Determine the [x, y] coordinate at the center of the cell enclosing the given text.  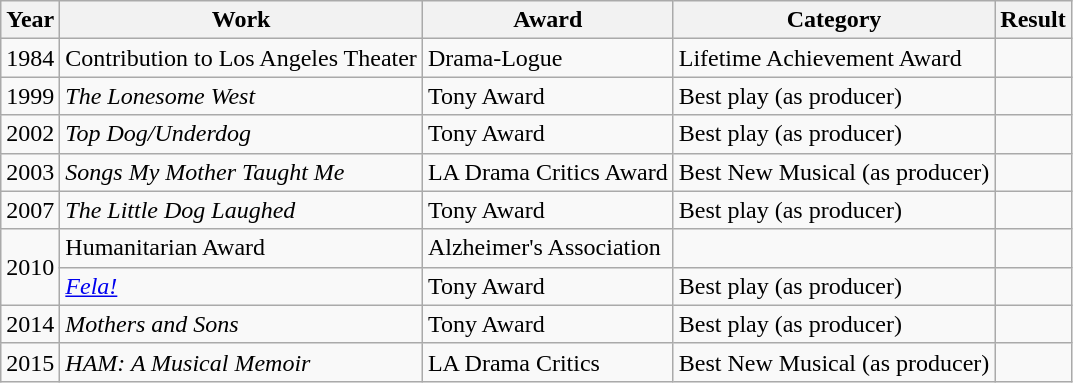
LA Drama Critics [548, 362]
The Lonesome West [242, 96]
Alzheimer's Association [548, 248]
HAM: A Musical Memoir [242, 362]
Award [548, 20]
Category [834, 20]
2002 [30, 134]
Result [1033, 20]
Humanitarian Award [242, 248]
2014 [30, 324]
2007 [30, 210]
1984 [30, 58]
2015 [30, 362]
LA Drama Critics Award [548, 172]
Fela! [242, 286]
Top Dog/Underdog [242, 134]
Songs My Mother Taught Me [242, 172]
Contribution to Los Angeles Theater [242, 58]
2003 [30, 172]
The Little Dog Laughed [242, 210]
Lifetime Achievement Award [834, 58]
Mothers and Sons [242, 324]
2010 [30, 267]
Drama-Logue [548, 58]
Year [30, 20]
Work [242, 20]
1999 [30, 96]
